Return the (X, Y) coordinate for the center point of the cell that contains the specified text.  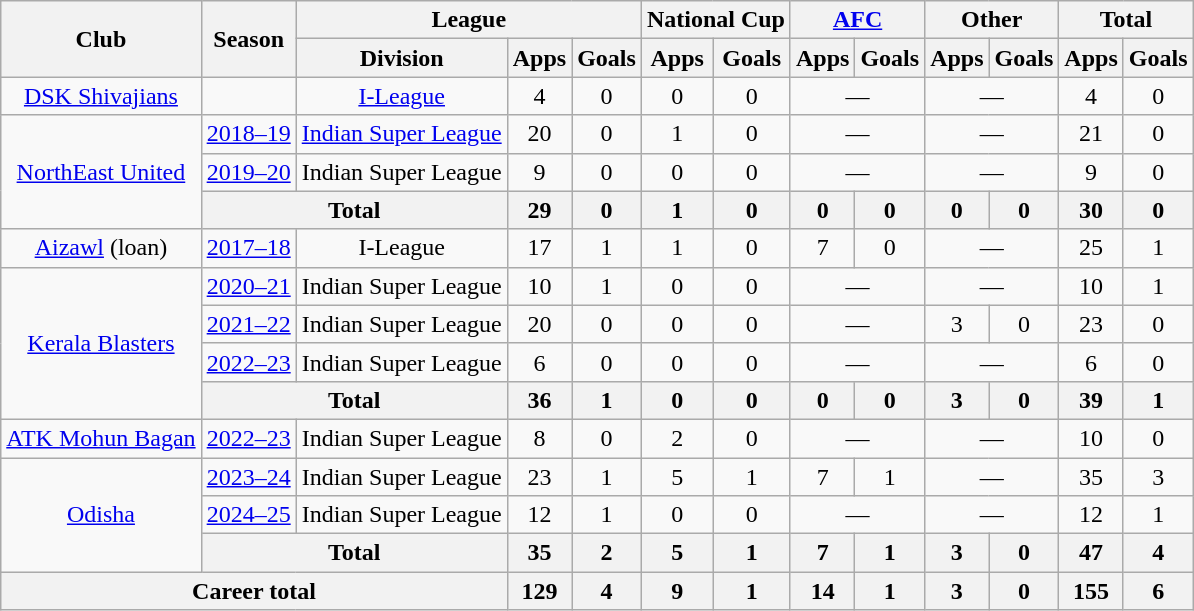
155 (1091, 591)
2018–19 (248, 134)
47 (1091, 553)
AFC (857, 20)
36 (539, 400)
Odisha (101, 515)
Division (402, 58)
2021–22 (248, 324)
29 (539, 210)
Aizawl (loan) (101, 248)
21 (1091, 134)
Kerala Blasters (101, 343)
Club (101, 39)
ATK Mohun Bagan (101, 438)
Career total (254, 591)
DSK Shivajians (101, 96)
National Cup (716, 20)
Other (992, 20)
2023–24 (248, 477)
2020–21 (248, 286)
17 (539, 248)
NorthEast United (101, 172)
League (468, 20)
2024–25 (248, 515)
30 (1091, 210)
2019–20 (248, 172)
25 (1091, 248)
8 (539, 438)
14 (822, 591)
129 (539, 591)
39 (1091, 400)
2017–18 (248, 248)
Season (248, 39)
